For the text-containing cell, return its midpoint in (x, y) coordinate format. 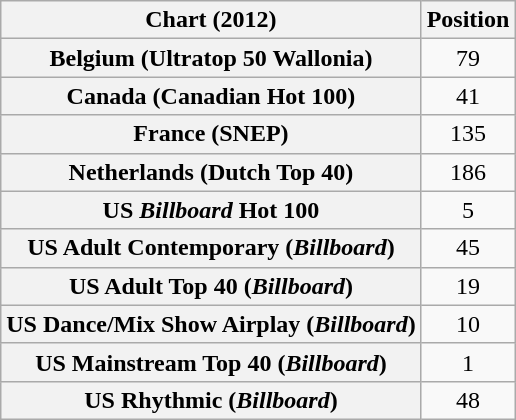
10 (468, 324)
45 (468, 248)
Position (468, 20)
48 (468, 400)
US Adult Contemporary (Billboard) (211, 248)
Belgium (Ultratop 50 Wallonia) (211, 58)
US Mainstream Top 40 (Billboard) (211, 362)
US Adult Top 40 (Billboard) (211, 286)
19 (468, 286)
135 (468, 134)
France (SNEP) (211, 134)
Netherlands (Dutch Top 40) (211, 172)
79 (468, 58)
US Rhythmic (Billboard) (211, 400)
US Billboard Hot 100 (211, 210)
186 (468, 172)
41 (468, 96)
US Dance/Mix Show Airplay (Billboard) (211, 324)
Canada (Canadian Hot 100) (211, 96)
1 (468, 362)
Chart (2012) (211, 20)
5 (468, 210)
